For the text-containing cell, return its midpoint in [X, Y] coordinate format. 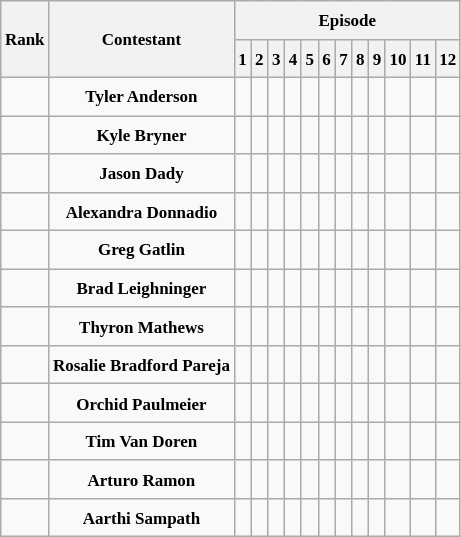
Thyron Mathews [142, 326]
Contestant [142, 40]
6 [326, 58]
Episode [347, 20]
4 [294, 58]
Brad Leighninger [142, 288]
11 [423, 58]
Alexandra Donnadio [142, 212]
10 [398, 58]
Aarthi Sampath [142, 518]
9 [378, 58]
7 [344, 58]
Rosalie Bradford Pareja [142, 365]
Jason Dady [142, 173]
Tyler Anderson [142, 97]
Greg Gatlin [142, 250]
8 [360, 58]
3 [276, 58]
12 [448, 58]
Orchid Paulmeier [142, 403]
5 [310, 58]
Arturo Ramon [142, 480]
Tim Van Doren [142, 441]
2 [260, 58]
Rank [25, 40]
1 [242, 58]
Kyle Bryner [142, 135]
